Capture the cell that displays the provided text and extract its (X, Y) central coordinate. 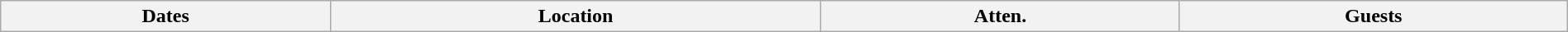
Location (576, 16)
Atten. (1001, 16)
Dates (165, 16)
Guests (1373, 16)
